Determine the [X, Y] coordinate at the center of the cell enclosing the given text.  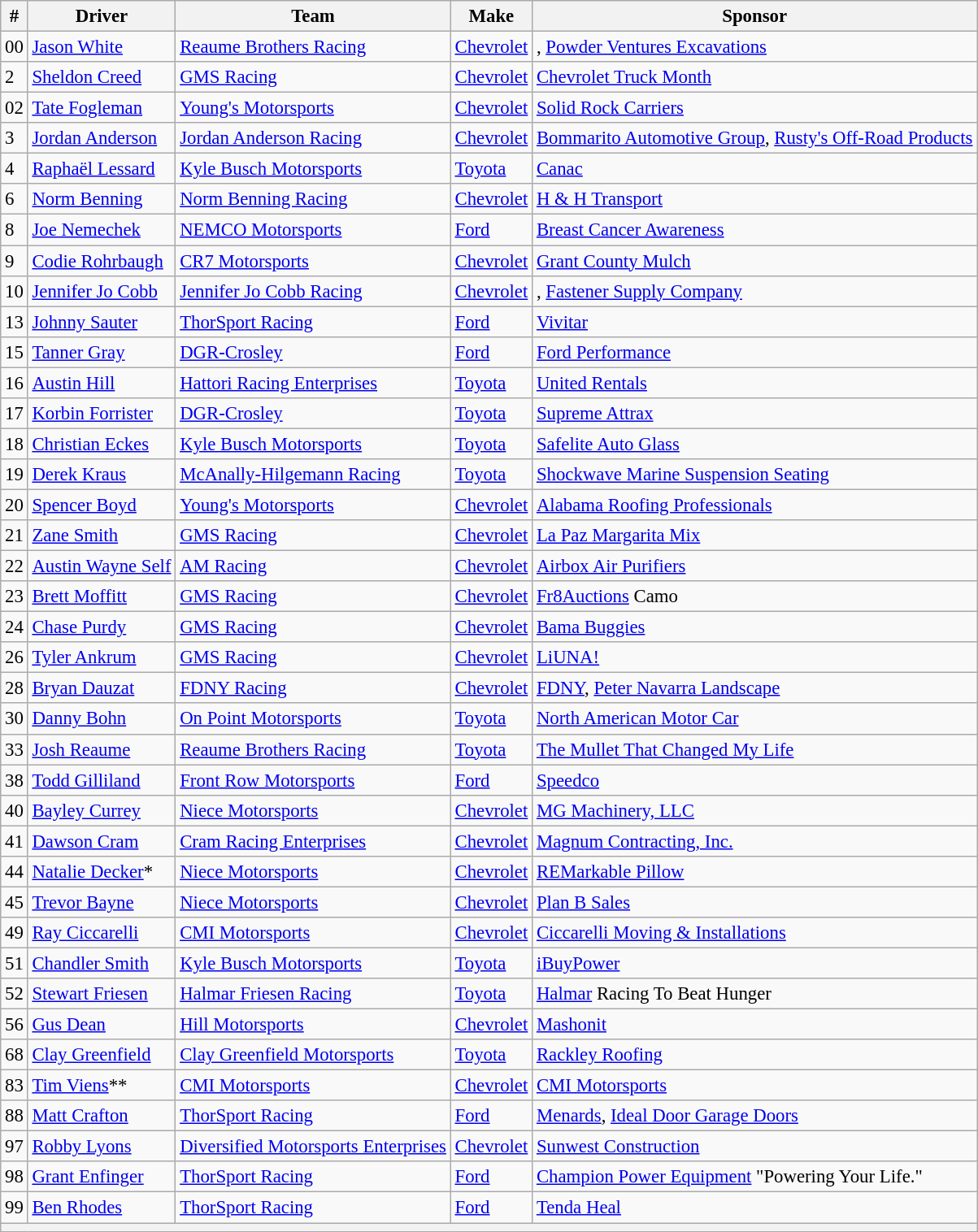
Joe Nemechek [102, 230]
6 [15, 199]
Breast Cancer Awareness [754, 230]
21 [15, 536]
Tenda Heal [754, 1208]
LiUNA! [754, 657]
Bayley Currey [102, 810]
On Point Motorsports [313, 719]
Grant Enfinger [102, 1178]
Raphaël Lessard [102, 169]
Ciccarelli Moving & Installations [754, 933]
Plan B Sales [754, 902]
Grant County Mulch [754, 261]
Hill Motorsports [313, 1025]
Fr8Auctions Camo [754, 596]
Jordan Anderson [102, 138]
Tate Fogleman [102, 108]
Todd Gilliland [102, 780]
Ray Ciccarelli [102, 933]
Johnny Sauter [102, 322]
26 [15, 657]
Magnum Contracting, Inc. [754, 841]
Gus Dean [102, 1025]
Sunwest Construction [754, 1147]
68 [15, 1055]
Matt Crafton [102, 1116]
98 [15, 1178]
Christian Eckes [102, 444]
Josh Reaume [102, 749]
H & H Transport [754, 199]
Norm Benning [102, 199]
United Rentals [754, 383]
Chandler Smith [102, 963]
Airbox Air Purifiers [754, 566]
Sponsor [754, 16]
Jordan Anderson Racing [313, 138]
38 [15, 780]
Codie Rohrbaugh [102, 261]
La Paz Margarita Mix [754, 536]
Brett Moffitt [102, 596]
2 [15, 77]
Jennifer Jo Cobb [102, 291]
Cram Racing Enterprises [313, 841]
Korbin Forrister [102, 414]
Bommarito Automotive Group, Rusty's Off-Road Products [754, 138]
Alabama Roofing Professionals [754, 505]
Trevor Bayne [102, 902]
49 [15, 933]
24 [15, 627]
Tim Viens** [102, 1086]
00 [15, 47]
Safelite Auto Glass [754, 444]
REMarkable Pillow [754, 872]
Vivitar [754, 322]
FDNY Racing [313, 688]
Front Row Motorsports [313, 780]
North American Motor Car [754, 719]
16 [15, 383]
Speedco [754, 780]
Derek Kraus [102, 475]
Shockwave Marine Suspension Seating [754, 475]
4 [15, 169]
Clay Greenfield [102, 1055]
Spencer Boyd [102, 505]
22 [15, 566]
52 [15, 994]
40 [15, 810]
51 [15, 963]
Bama Buggies [754, 627]
33 [15, 749]
20 [15, 505]
97 [15, 1147]
Halmar Friesen Racing [313, 994]
3 [15, 138]
Norm Benning Racing [313, 199]
9 [15, 261]
Robby Lyons [102, 1147]
13 [15, 322]
99 [15, 1208]
Supreme Attrax [754, 414]
Tanner Gray [102, 352]
CR7 Motorsports [313, 261]
19 [15, 475]
Diversified Motorsports Enterprises [313, 1147]
Menards, Ideal Door Garage Doors [754, 1116]
Champion Power Equipment "Powering Your Life." [754, 1178]
MG Machinery, LLC [754, 810]
Ben Rhodes [102, 1208]
Clay Greenfield Motorsports [313, 1055]
Rackley Roofing [754, 1055]
10 [15, 291]
Make [491, 16]
88 [15, 1116]
Tyler Ankrum [102, 657]
Danny Bohn [102, 719]
02 [15, 108]
30 [15, 719]
Dawson Cram [102, 841]
iBuyPower [754, 963]
FDNY, Peter Navarra Landscape [754, 688]
44 [15, 872]
NEMCO Motorsports [313, 230]
Bryan Dauzat [102, 688]
Jennifer Jo Cobb Racing [313, 291]
Solid Rock Carriers [754, 108]
15 [15, 352]
AM Racing [313, 566]
Ford Performance [754, 352]
Stewart Friesen [102, 994]
41 [15, 841]
18 [15, 444]
45 [15, 902]
Sheldon Creed [102, 77]
Mashonit [754, 1025]
56 [15, 1025]
Canac [754, 169]
, Fastener Supply Company [754, 291]
Jason White [102, 47]
17 [15, 414]
8 [15, 230]
Austin Wayne Self [102, 566]
Zane Smith [102, 536]
Halmar Racing To Beat Hunger [754, 994]
23 [15, 596]
McAnally-Hilgemann Racing [313, 475]
The Mullet That Changed My Life [754, 749]
Chase Purdy [102, 627]
Austin Hill [102, 383]
, Powder Ventures Excavations [754, 47]
# [15, 16]
83 [15, 1086]
Driver [102, 16]
Hattori Racing Enterprises [313, 383]
Chevrolet Truck Month [754, 77]
28 [15, 688]
Team [313, 16]
Natalie Decker* [102, 872]
